Find where the given text appears and provide that cell's center as [X, Y] coordinate. 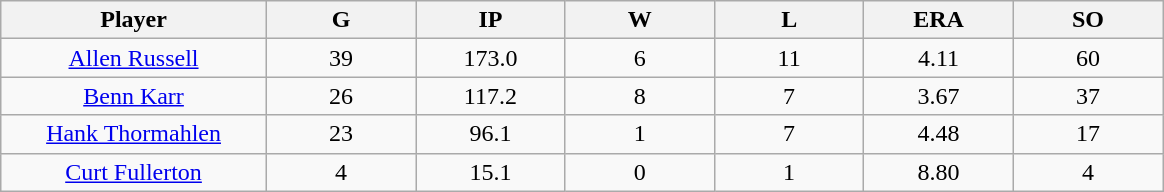
8 [640, 96]
117.2 [490, 96]
Hank Thormahlen [134, 134]
17 [1088, 134]
6 [640, 58]
3.67 [938, 96]
ERA [938, 20]
Player [134, 20]
IP [490, 20]
23 [340, 134]
Allen Russell [134, 58]
39 [340, 58]
Benn Karr [134, 96]
96.1 [490, 134]
L [788, 20]
8.80 [938, 172]
60 [1088, 58]
26 [340, 96]
11 [788, 58]
W [640, 20]
37 [1088, 96]
SO [1088, 20]
0 [640, 172]
4.11 [938, 58]
15.1 [490, 172]
173.0 [490, 58]
Curt Fullerton [134, 172]
G [340, 20]
4.48 [938, 134]
